Capture the cell that displays the provided text and extract its [X, Y] central coordinate. 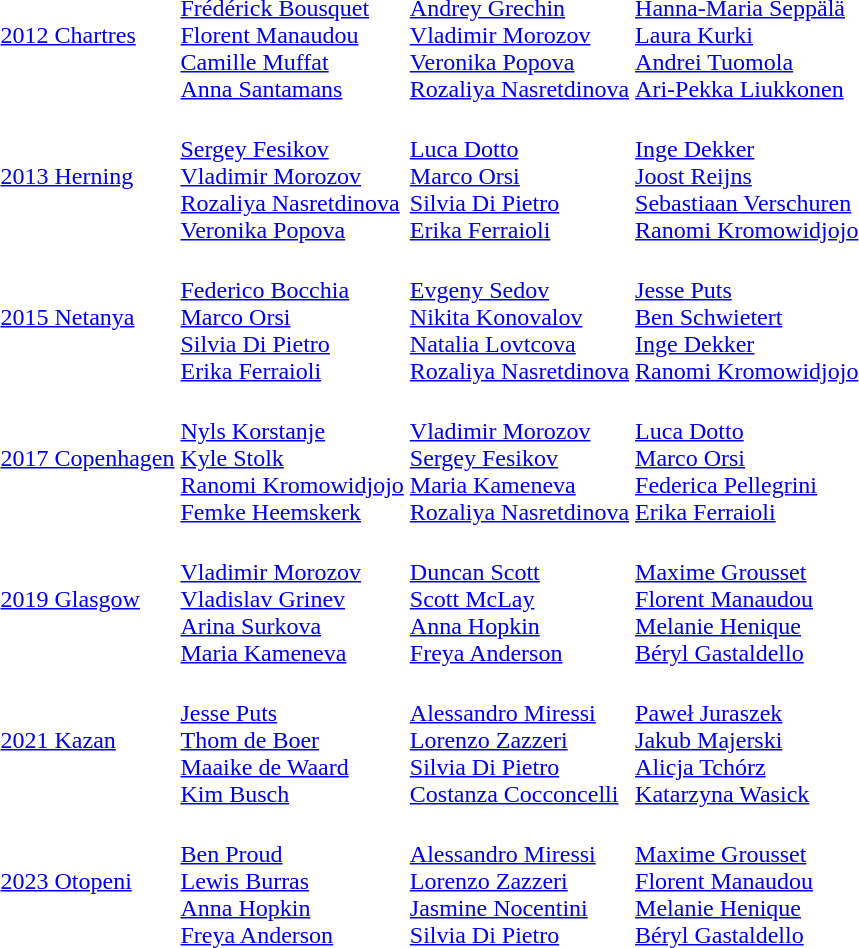
Sergey FesikovVladimir MorozovRozaliya NasretdinovaVeronika Popova [292, 176]
Luca DottoMarco OrsiSilvia Di PietroErika Ferraioli [519, 176]
Vladimir MorozovVladislav GrinevArina SurkovaMaria Kameneva [292, 599]
Alessandro MiressiLorenzo ZazzeriSilvia Di PietroCostanza Cocconcelli [519, 740]
Duncan ScottScott McLayAnna HopkinFreya Anderson [519, 599]
Federico BocchiaMarco OrsiSilvia Di PietroErika Ferraioli [292, 317]
Jesse PutsThom de BoerMaaike de WaardKim Busch [292, 740]
Evgeny SedovNikita KonovalovNatalia LovtcovaRozaliya Nasretdinova [519, 317]
Vladimir MorozovSergey FesikovMaria KamenevaRozaliya Nasretdinova [519, 458]
Nyls KorstanjeKyle StolkRanomi KromowidjojoFemke Heemskerk [292, 458]
